Search for the cell housing the specified text and yield its (X, Y) center coordinate. 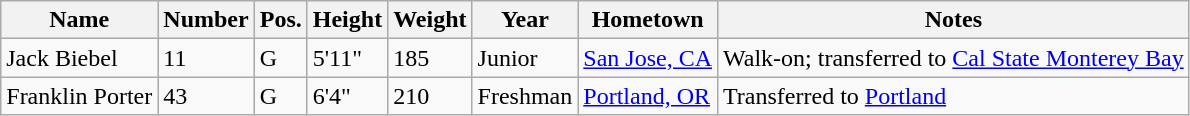
Name (80, 20)
Year (525, 20)
San Jose, CA (648, 58)
Height (347, 20)
6'4" (347, 96)
Weight (430, 20)
Junior (525, 58)
Walk-on; transferred to Cal State Monterey Bay (954, 58)
Hometown (648, 20)
11 (206, 58)
Transferred to Portland (954, 96)
43 (206, 96)
5'11" (347, 58)
Portland, OR (648, 96)
Number (206, 20)
Franklin Porter (80, 96)
Jack Biebel (80, 58)
210 (430, 96)
Notes (954, 20)
Pos. (280, 20)
Freshman (525, 96)
185 (430, 58)
